Provide the (x, y) coordinate of the cell's center where the given text is located.  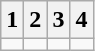
1 (12, 20)
4 (82, 20)
2 (36, 20)
3 (58, 20)
